Locate the cell with the specified text and output its (x, y) center coordinate. 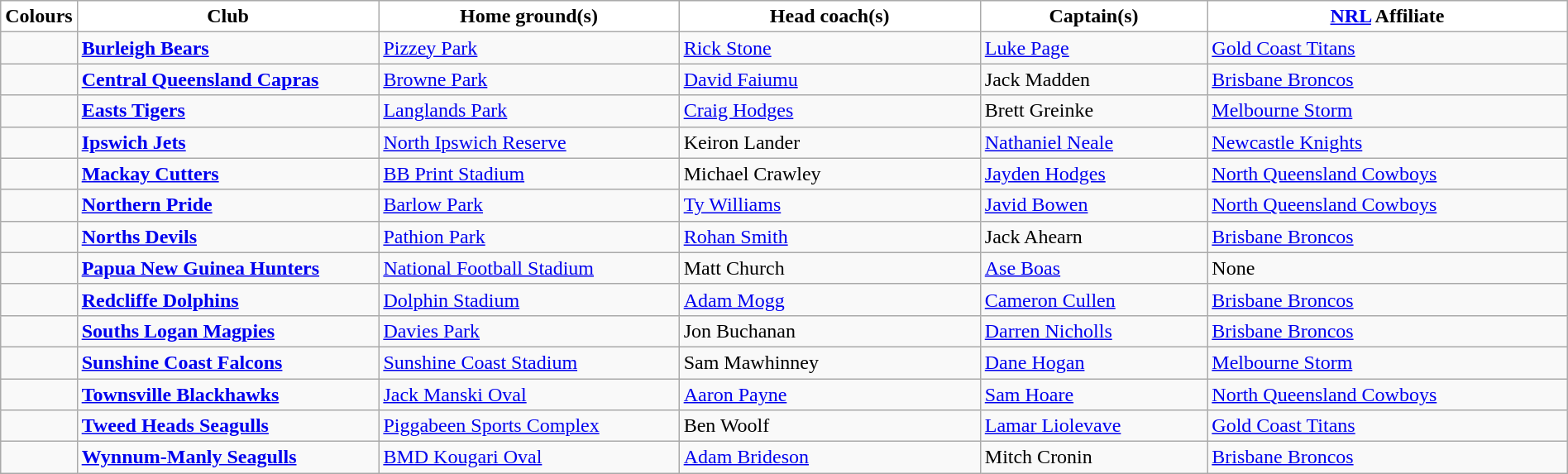
Adam Brideson (829, 457)
Rick Stone (829, 48)
Mackay Cutters (228, 174)
Jack Manski Oval (529, 395)
Adam Mogg (829, 299)
Barlow Park (529, 205)
Ben Woolf (829, 426)
Redcliffe Dolphins (228, 299)
Rohan Smith (829, 237)
Craig Hodges (829, 111)
Norths Devils (228, 237)
Cameron Cullen (1093, 299)
Jon Buchanan (829, 331)
None (1388, 268)
Aaron Payne (829, 395)
Head coach(s) (829, 17)
Burleigh Bears (228, 48)
Jack Ahearn (1093, 237)
Ase Boas (1093, 268)
Jayden Hodges (1093, 174)
Nathaniel Neale (1093, 142)
Home ground(s) (529, 17)
Sunshine Coast Stadium (529, 362)
Sunshine Coast Falcons (228, 362)
NRL Affiliate (1388, 17)
Darren Nicholls (1093, 331)
Central Queensland Capras (228, 79)
Souths Logan Magpies (228, 331)
Piggabeen Sports Complex (529, 426)
Dane Hogan (1093, 362)
Brett Greinke (1093, 111)
Michael Crawley (829, 174)
Pathion Park (529, 237)
North Ipswich Reserve (529, 142)
Wynnum-Manly Seagulls (228, 457)
Captain(s) (1093, 17)
Northern Pride (228, 205)
Tweed Heads Seagulls (228, 426)
Sam Mawhinney (829, 362)
Keiron Lander (829, 142)
BB Print Stadium (529, 174)
Ty Williams (829, 205)
BMD Kougari Oval (529, 457)
Javid Bowen (1093, 205)
David Faiumu (829, 79)
Lamar Liolevave (1093, 426)
Ipswich Jets (228, 142)
Pizzey Park (529, 48)
Langlands Park (529, 111)
Dolphin Stadium (529, 299)
National Football Stadium (529, 268)
Easts Tigers (228, 111)
Mitch Cronin (1093, 457)
Papua New Guinea Hunters (228, 268)
Matt Church (829, 268)
Luke Page (1093, 48)
Colours (39, 17)
Jack Madden (1093, 79)
Sam Hoare (1093, 395)
Townsville Blackhawks (228, 395)
Club (228, 17)
Davies Park (529, 331)
Browne Park (529, 79)
Newcastle Knights (1388, 142)
